Detect which cell encompasses the target text, then output its (X, Y) center coordinate. 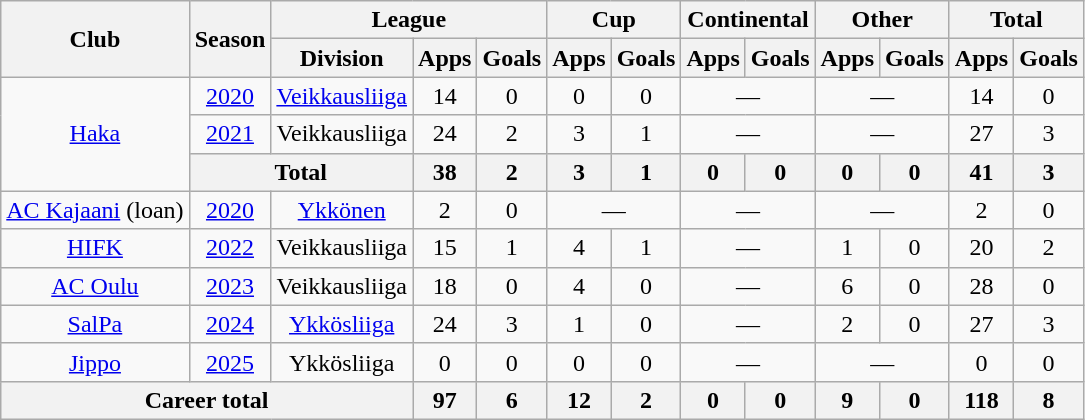
9 (847, 400)
41 (981, 172)
Haka (95, 134)
8 (1049, 400)
League (409, 20)
2025 (230, 362)
28 (981, 286)
20 (981, 248)
Club (95, 39)
2022 (230, 248)
SalPa (95, 324)
2024 (230, 324)
15 (445, 248)
2023 (230, 286)
HIFK (95, 248)
97 (445, 400)
AC Kajaani (loan) (95, 210)
Career total (207, 400)
2021 (230, 134)
Other (882, 20)
Cup (614, 20)
Continental (748, 20)
Season (230, 39)
Ykkönen (342, 210)
38 (445, 172)
18 (445, 286)
Jippo (95, 362)
AC Oulu (95, 286)
118 (981, 400)
12 (579, 400)
Division (342, 58)
